From the cell containing the given text, extract its center point as (x, y) coordinate. 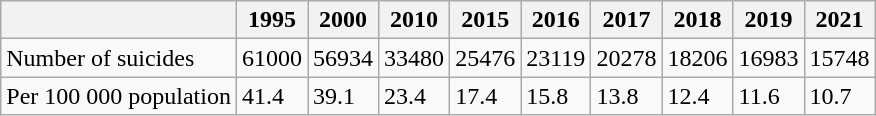
11.6 (768, 96)
39.1 (344, 96)
2000 (344, 20)
33480 (414, 58)
2017 (626, 20)
61000 (272, 58)
2015 (486, 20)
41.4 (272, 96)
10.7 (840, 96)
2021 (840, 20)
20278 (626, 58)
Per 100 000 population (119, 96)
1995 (272, 20)
2016 (556, 20)
13.8 (626, 96)
2019 (768, 20)
12.4 (698, 96)
56934 (344, 58)
18206 (698, 58)
23119 (556, 58)
15748 (840, 58)
2018 (698, 20)
23.4 (414, 96)
16983 (768, 58)
Number of suicides (119, 58)
2010 (414, 20)
15.8 (556, 96)
25476 (486, 58)
17.4 (486, 96)
